Return the [x, y] coordinate for the center point of the cell that contains the specified text.  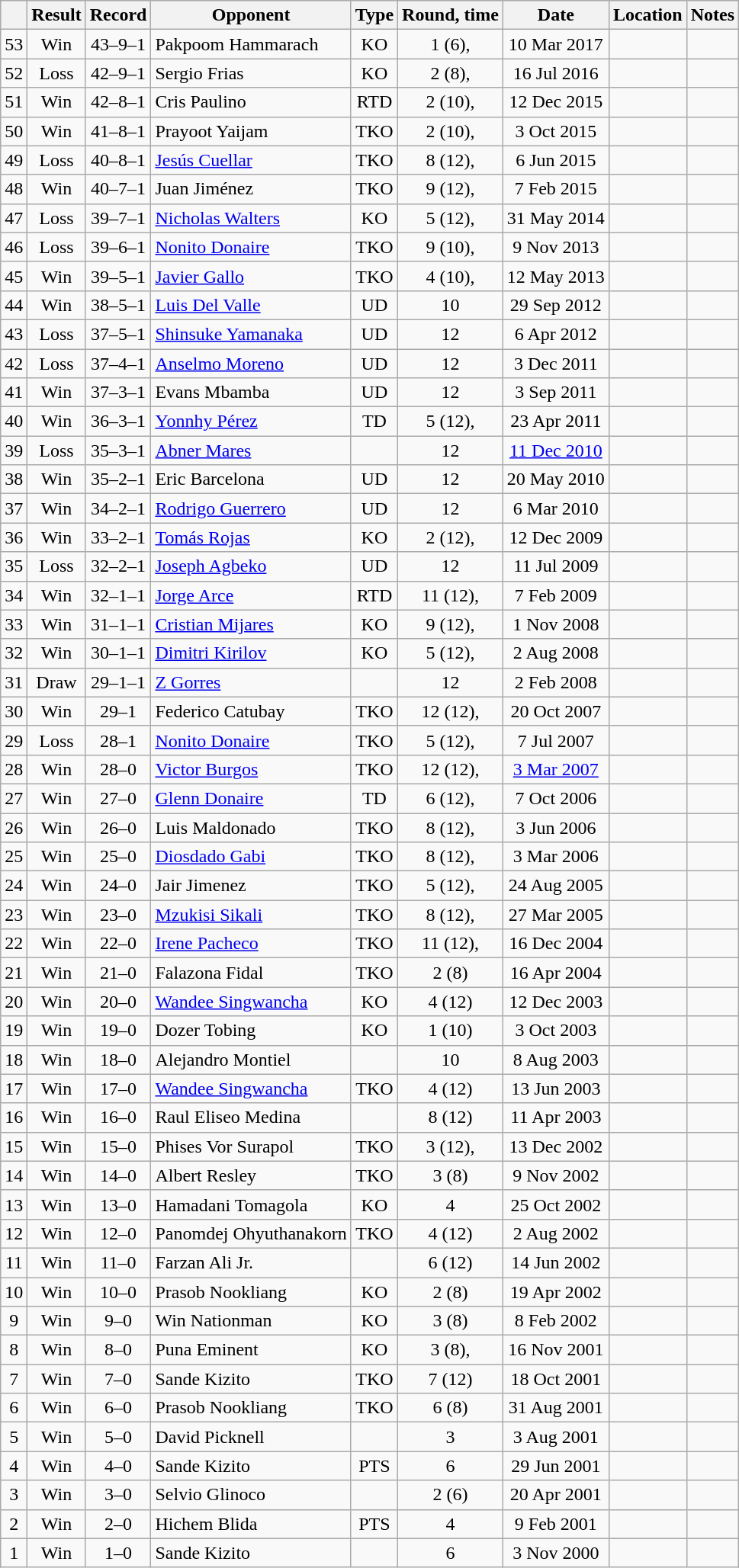
Irene Pacheco [251, 944]
31–1–1 [118, 624]
17–0 [118, 1089]
4 (10), [451, 276]
3–0 [118, 1495]
Phises Vor Surapol [251, 1146]
Federico Catubay [251, 711]
52 [14, 73]
22 [14, 944]
7 Oct 2006 [555, 798]
40 [14, 422]
6 Apr 2012 [555, 334]
27–0 [118, 798]
8 Aug 2003 [555, 1060]
45 [14, 276]
Diosdado Gabi [251, 857]
18–0 [118, 1060]
7 (12) [451, 1379]
38 [14, 479]
23 [14, 915]
Eric Barcelona [251, 479]
37–3–1 [118, 393]
27 Mar 2005 [555, 915]
48 [14, 189]
33 [14, 624]
16–0 [118, 1117]
22–0 [118, 944]
Result [56, 15]
43 [14, 334]
29–1–1 [118, 682]
40–7–1 [118, 189]
32 [14, 653]
3 Dec 2011 [555, 364]
12 Dec 2009 [555, 537]
Z Gorres [251, 682]
Farzan Ali Jr. [251, 1262]
Sergio Frias [251, 73]
32–1–1 [118, 595]
11 Jul 2009 [555, 566]
2 [14, 1524]
10–0 [118, 1292]
13 Jun 2003 [555, 1089]
Dimitri Kirilov [251, 653]
8–0 [118, 1350]
13–0 [118, 1204]
40–8–1 [118, 160]
34–2–1 [118, 508]
Jesús Cuellar [251, 160]
41 [14, 393]
29 Jun 2001 [555, 1466]
Falazona Fidal [251, 973]
Hamadani Tomagola [251, 1204]
Location [647, 15]
2–0 [118, 1524]
3 Mar 2006 [555, 857]
30 [14, 711]
8 (12) [451, 1117]
19 [14, 1031]
47 [14, 218]
14 [14, 1175]
11–0 [118, 1262]
3 Aug 2001 [555, 1437]
29 Sep 2012 [555, 305]
Round, time [451, 15]
34 [14, 595]
25–0 [118, 857]
44 [14, 305]
26–0 [118, 827]
50 [14, 131]
23–0 [118, 915]
51 [14, 102]
20 Apr 2001 [555, 1495]
24 [14, 886]
6 (12) [451, 1262]
Date [555, 15]
30–1–1 [118, 653]
Prayoot Yaijam [251, 131]
15–0 [118, 1146]
Luis Maldonado [251, 827]
6 Jun 2015 [555, 160]
24–0 [118, 886]
6 Mar 2010 [555, 508]
2 (12), [451, 537]
9 [14, 1321]
Notes [712, 15]
Record [118, 15]
Abner Mares [251, 451]
14–0 [118, 1175]
32–2–1 [118, 566]
8 Feb 2002 [555, 1321]
43–9–1 [118, 44]
Luis Del Valle [251, 305]
19 Apr 2002 [555, 1292]
9 Nov 2013 [555, 247]
7 Jul 2007 [555, 740]
49 [14, 160]
16 Apr 2004 [555, 973]
1 Nov 2008 [555, 624]
53 [14, 44]
36 [14, 537]
41–8–1 [118, 131]
29 [14, 740]
3 Mar 2007 [555, 769]
28–0 [118, 769]
Anselmo Moreno [251, 364]
Pakpoom Hammarach [251, 44]
13 [14, 1204]
26 [14, 827]
25 [14, 857]
37–5–1 [118, 334]
16 [14, 1117]
Dozer Tobing [251, 1031]
1–0 [118, 1553]
Victor Burgos [251, 769]
8 [14, 1350]
27 [14, 798]
2 (6) [451, 1495]
23 Apr 2011 [555, 422]
21 [14, 973]
15 [14, 1146]
31 May 2014 [555, 218]
7–0 [118, 1379]
Jorge Arce [251, 595]
20 May 2010 [555, 479]
39 [14, 451]
Rodrigo Guerrero [251, 508]
36–3–1 [118, 422]
6 (8) [451, 1408]
42–8–1 [118, 102]
28–1 [118, 740]
Javier Gallo [251, 276]
9 Feb 2001 [555, 1524]
Jair Jimenez [251, 886]
39–5–1 [118, 276]
16 Nov 2001 [555, 1350]
3 Oct 2003 [555, 1031]
42–9–1 [118, 73]
35–2–1 [118, 479]
39–7–1 [118, 218]
Albert Resley [251, 1175]
19–0 [118, 1031]
Win Nationman [251, 1321]
Glenn Donaire [251, 798]
1 (6), [451, 44]
33–2–1 [118, 537]
Selvio Glinoco [251, 1495]
12 May 2013 [555, 276]
Cristian Mijares [251, 624]
5 [14, 1437]
12 Dec 2003 [555, 1002]
3 Nov 2000 [555, 1553]
20 [14, 1002]
6–0 [118, 1408]
20–0 [118, 1002]
35 [14, 566]
Raul Eliseo Medina [251, 1117]
2 Feb 2008 [555, 682]
42 [14, 364]
17 [14, 1089]
29–1 [118, 711]
3 Oct 2015 [555, 131]
14 Jun 2002 [555, 1262]
1 (10) [451, 1031]
9 (10), [451, 247]
David Picknell [251, 1437]
5–0 [118, 1437]
13 Dec 2002 [555, 1146]
39–6–1 [118, 247]
Nicholas Walters [251, 218]
1 [14, 1553]
16 Jul 2016 [555, 73]
Evans Mbamba [251, 393]
Tomás Rojas [251, 537]
11 Dec 2010 [555, 451]
Joseph Agbeko [251, 566]
Yonnhy Pérez [251, 422]
18 Oct 2001 [555, 1379]
7 Feb 2009 [555, 595]
37 [14, 508]
3 (12), [451, 1146]
Opponent [251, 15]
18 [14, 1060]
37–4–1 [118, 364]
24 Aug 2005 [555, 886]
Type [374, 15]
Alejandro Montiel [251, 1060]
9–0 [118, 1321]
Juan Jiménez [251, 189]
31 Aug 2001 [555, 1408]
7 [14, 1379]
28 [14, 769]
2 Aug 2008 [555, 653]
12–0 [118, 1233]
20 Oct 2007 [555, 711]
Panomdej Ohyuthanakorn [251, 1233]
Hichem Blida [251, 1524]
4–0 [118, 1466]
2 Aug 2002 [555, 1233]
16 Dec 2004 [555, 944]
3 (8), [451, 1350]
3 Sep 2011 [555, 393]
10 Mar 2017 [555, 44]
Puna Eminent [251, 1350]
7 Feb 2015 [555, 189]
25 Oct 2002 [555, 1204]
12 Dec 2015 [555, 102]
38–5–1 [118, 305]
Draw [56, 682]
9 Nov 2002 [555, 1175]
2 (8), [451, 73]
21–0 [118, 973]
11 Apr 2003 [555, 1117]
46 [14, 247]
31 [14, 682]
6 (12), [451, 798]
Mzukisi Sikali [251, 915]
Cris Paulino [251, 102]
35–3–1 [118, 451]
3 Jun 2006 [555, 827]
11 [14, 1262]
Shinsuke Yamanaka [251, 334]
